Return the (X, Y) coordinate for the center point of the cell that contains the specified text.  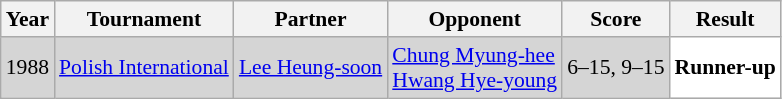
Lee Heung-soon (310, 68)
Year (28, 19)
Runner-up (724, 68)
Result (724, 19)
Partner (310, 19)
Tournament (144, 19)
Score (616, 19)
Polish International (144, 68)
Opponent (474, 19)
1988 (28, 68)
6–15, 9–15 (616, 68)
Chung Myung-hee Hwang Hye-young (474, 68)
